Find where the given text appears and provide that cell's center as (x, y) coordinate. 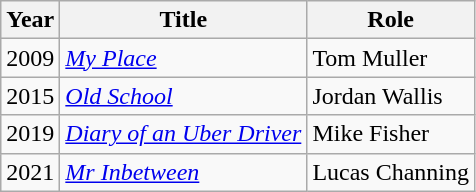
2009 (30, 58)
Diary of an Uber Driver (184, 134)
Mike Fisher (391, 134)
Old School (184, 96)
Role (391, 20)
Mr Inbetween (184, 172)
2015 (30, 96)
Tom Muller (391, 58)
Year (30, 20)
Title (184, 20)
Jordan Wallis (391, 96)
Lucas Channing (391, 172)
2019 (30, 134)
2021 (30, 172)
My Place (184, 58)
